Extract the (x, y) coordinate from the center of the cell holding the provided text.  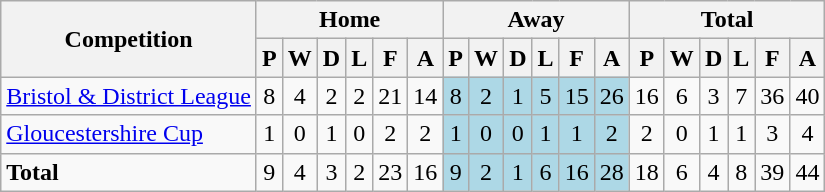
Home (349, 20)
40 (808, 96)
14 (426, 96)
Away (536, 20)
Competition (129, 39)
39 (772, 172)
23 (390, 172)
5 (546, 96)
Gloucestershire Cup (129, 134)
15 (576, 96)
21 (390, 96)
7 (742, 96)
44 (808, 172)
28 (612, 172)
26 (612, 96)
18 (646, 172)
36 (772, 96)
Bristol & District League (129, 96)
